Find where the given text appears and provide that cell's center as (X, Y) coordinate. 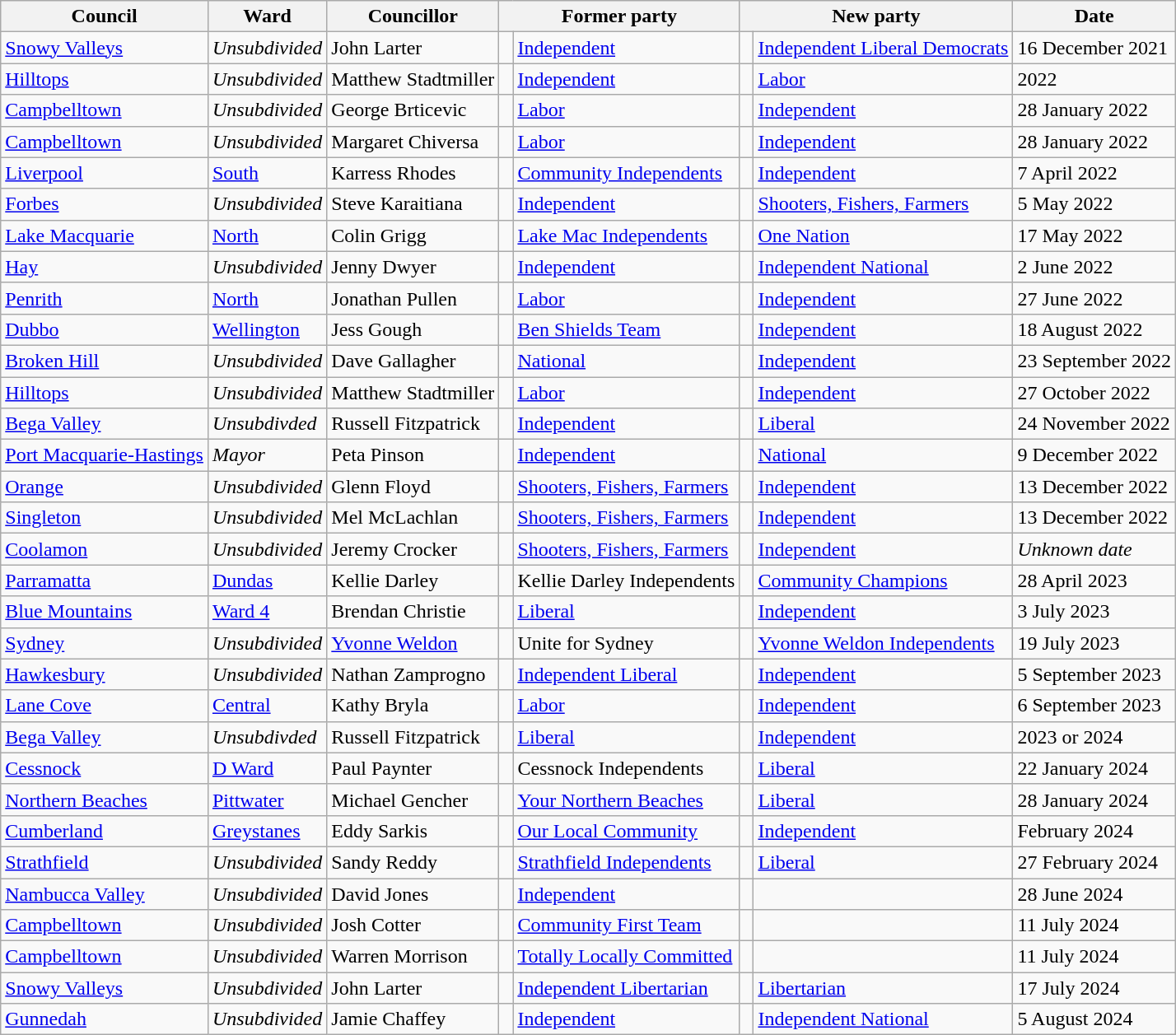
24 November 2022 (1094, 424)
Central (267, 706)
Independent Liberal (626, 674)
5 August 2024 (1094, 1019)
27 February 2024 (1094, 862)
One Nation (883, 235)
February 2024 (1094, 831)
Community Independents (626, 173)
New party (876, 16)
Kellie Darley (413, 580)
Strathfield Independents (626, 862)
5 September 2023 (1094, 674)
Jess Gough (413, 329)
Gunnedah (105, 1019)
28 January 2024 (1094, 800)
Jeremy Crocker (413, 549)
Nathan Zamprogno (413, 674)
Councillor (413, 16)
Sandy Reddy (413, 862)
Kellie Darley Independents (626, 580)
George Brticevic (413, 110)
17 May 2022 (1094, 235)
28 June 2024 (1094, 893)
Dundas (267, 580)
Eddy Sarkis (413, 831)
Ward 4 (267, 612)
David Jones (413, 893)
Paul Paynter (413, 768)
Dubbo (105, 329)
5 May 2022 (1094, 204)
Community First Team (626, 925)
9 December 2022 (1094, 455)
Nambucca Valley (105, 893)
Council (105, 16)
3 July 2023 (1094, 612)
Former party (619, 16)
2022 (1094, 79)
Lane Cove (105, 706)
Unknown date (1094, 549)
Hawkesbury (105, 674)
Orange (105, 487)
Jonathan Pullen (413, 298)
Libertarian (883, 988)
Singleton (105, 518)
22 January 2024 (1094, 768)
27 October 2022 (1094, 393)
Pittwater (267, 800)
Jenny Dwyer (413, 267)
Date (1094, 16)
Wellington (267, 329)
Cumberland (105, 831)
Our Local Community (626, 831)
D Ward (267, 768)
2023 or 2024 (1094, 737)
Hay (105, 267)
Greystanes (267, 831)
Independent Liberal Democrats (883, 48)
Warren Morrison (413, 957)
Totally Locally Committed (626, 957)
Community Champions (883, 580)
Sydney (105, 643)
Ward (267, 16)
28 April 2023 (1094, 580)
Independent Libertarian (626, 988)
Penrith (105, 298)
Glenn Floyd (413, 487)
Port Macquarie-Hastings (105, 455)
Cessnock (105, 768)
Colin Grigg (413, 235)
27 June 2022 (1094, 298)
Peta Pinson (413, 455)
Yvonne Weldon (413, 643)
South (267, 173)
Unite for Sydney (626, 643)
Steve Karaitiana (413, 204)
Yvonne Weldon Independents (883, 643)
Lake Mac Independents (626, 235)
Northern Beaches (105, 800)
Jamie Chaffey (413, 1019)
Karress Rhodes (413, 173)
Parramatta (105, 580)
18 August 2022 (1094, 329)
Broken Hill (105, 361)
19 July 2023 (1094, 643)
Mayor (267, 455)
Mel McLachlan (413, 518)
Forbes (105, 204)
6 September 2023 (1094, 706)
Your Northern Beaches (626, 800)
23 September 2022 (1094, 361)
17 July 2024 (1094, 988)
Ben Shields Team (626, 329)
Blue Mountains (105, 612)
Coolamon (105, 549)
16 December 2021 (1094, 48)
2 June 2022 (1094, 267)
Liverpool (105, 173)
Dave Gallagher (413, 361)
Strathfield (105, 862)
Margaret Chiversa (413, 142)
Kathy Bryla (413, 706)
Michael Gencher (413, 800)
7 April 2022 (1094, 173)
Brendan Christie (413, 612)
Josh Cotter (413, 925)
Cessnock Independents (626, 768)
Lake Macquarie (105, 235)
